Capture the cell that displays the provided text and extract its (X, Y) central coordinate. 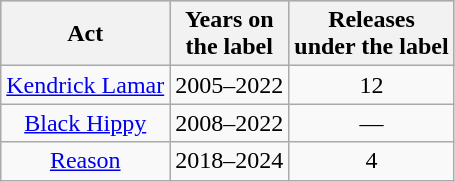
Black Hippy (86, 123)
Years on the label (230, 34)
2005–2022 (230, 85)
2018–2024 (230, 161)
Kendrick Lamar (86, 85)
Act (86, 34)
Releases under the label (372, 34)
12 (372, 85)
— (372, 123)
2008–2022 (230, 123)
Reason (86, 161)
4 (372, 161)
